From the cell containing the given text, extract its center point as (X, Y) coordinate. 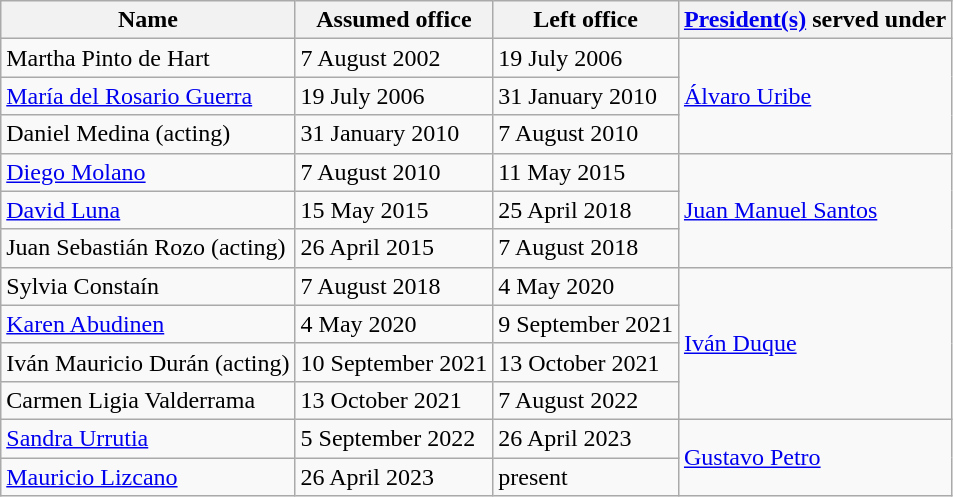
Gustavo Petro (814, 457)
Name (148, 20)
Sylvia Constaín (148, 286)
present (586, 477)
Iván Duque (814, 343)
Juan Sebastián Rozo (acting) (148, 248)
7 August 2022 (586, 400)
María del Rosario Guerra (148, 96)
15 May 2015 (394, 210)
Carmen Ligia Valderrama (148, 400)
Mauricio Lizcano (148, 477)
11 May 2015 (586, 172)
Assumed office (394, 20)
Diego Molano (148, 172)
25 April 2018 (586, 210)
7 August 2002 (394, 58)
Left office (586, 20)
9 September 2021 (586, 324)
10 September 2021 (394, 362)
26 April 2015 (394, 248)
Martha Pinto de Hart (148, 58)
President(s) served under (814, 20)
Daniel Medina (acting) (148, 134)
David Luna (148, 210)
5 September 2022 (394, 438)
Álvaro Uribe (814, 96)
Iván Mauricio Durán (acting) (148, 362)
Karen Abudinen (148, 324)
Sandra Urrutia (148, 438)
Juan Manuel Santos (814, 210)
